Locate the cell with the specified text and output its [X, Y] center coordinate. 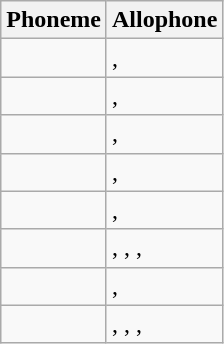
Allophone [164, 20]
Phoneme [54, 20]
